Extract the (X, Y) coordinate from the center of the cell holding the provided text.  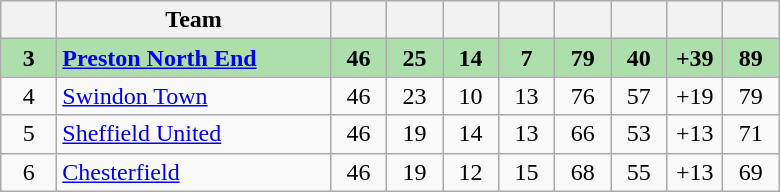
Swindon Town (194, 96)
Sheffield United (194, 134)
5 (29, 134)
76 (583, 96)
55 (639, 172)
66 (583, 134)
71 (751, 134)
+39 (695, 58)
57 (639, 96)
53 (639, 134)
12 (470, 172)
Team (194, 20)
25 (414, 58)
69 (751, 172)
4 (29, 96)
68 (583, 172)
7 (527, 58)
Preston North End (194, 58)
6 (29, 172)
Chesterfield (194, 172)
89 (751, 58)
23 (414, 96)
10 (470, 96)
40 (639, 58)
+19 (695, 96)
3 (29, 58)
15 (527, 172)
